Search for the cell housing the specified text and yield its [X, Y] center coordinate. 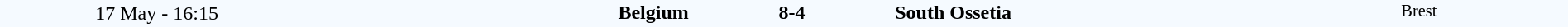
Belgium [501, 12]
17 May - 16:15 [157, 13]
8-4 [791, 12]
South Ossetia [1082, 12]
Brest [1419, 13]
